Return the (x, y) coordinate for the center point of the cell that contains the specified text.  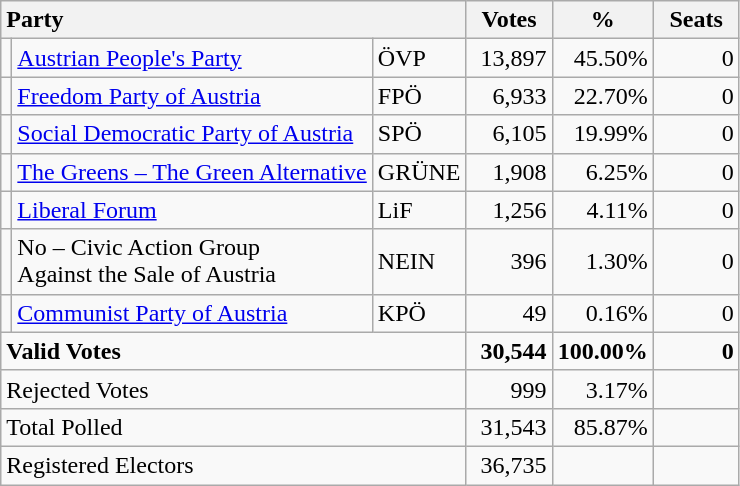
Liberal Forum (192, 210)
SPÖ (419, 134)
Social Democratic Party of Austria (192, 134)
1,256 (509, 210)
13,897 (509, 58)
KPÖ (419, 313)
6,933 (509, 96)
6.25% (602, 172)
999 (509, 389)
Total Polled (234, 427)
45.50% (602, 58)
Registered Electors (234, 465)
30,544 (509, 351)
4.11% (602, 210)
Seats (696, 20)
ÖVP (419, 58)
100.00% (602, 351)
NEIN (419, 262)
0.16% (602, 313)
85.87% (602, 427)
GRÜNE (419, 172)
36,735 (509, 465)
3.17% (602, 389)
Party (234, 20)
6,105 (509, 134)
LiF (419, 210)
FPÖ (419, 96)
Austrian People's Party (192, 58)
1,908 (509, 172)
19.99% (602, 134)
Communist Party of Austria (192, 313)
% (602, 20)
Votes (509, 20)
49 (509, 313)
22.70% (602, 96)
The Greens – The Green Alternative (192, 172)
Freedom Party of Austria (192, 96)
31,543 (509, 427)
Rejected Votes (234, 389)
396 (509, 262)
Valid Votes (234, 351)
No – Civic Action GroupAgainst the Sale of Austria (192, 262)
1.30% (602, 262)
